Identify which cell holds the provided text, then report its [X, Y] central coordinate. 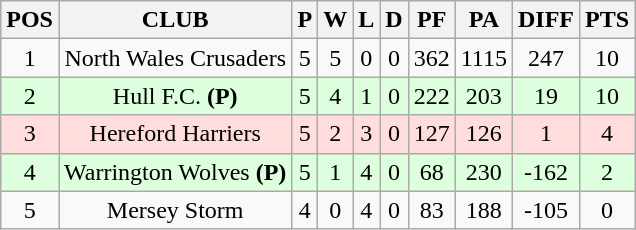
D [394, 20]
PF [432, 20]
P [305, 20]
L [366, 20]
68 [432, 172]
PTS [608, 20]
1115 [484, 58]
222 [432, 96]
230 [484, 172]
83 [432, 210]
126 [484, 134]
188 [484, 210]
W [336, 20]
Mersey Storm [174, 210]
-162 [546, 172]
-105 [546, 210]
Hereford Harriers [174, 134]
North Wales Crusaders [174, 58]
19 [546, 96]
Hull F.C. (P) [174, 96]
CLUB [174, 20]
203 [484, 96]
PA [484, 20]
127 [432, 134]
POS [30, 20]
DIFF [546, 20]
Warrington Wolves (P) [174, 172]
247 [546, 58]
362 [432, 58]
